Determine the [x, y] coordinate at the center of the cell enclosing the given text.  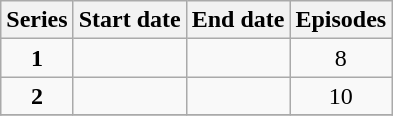
8 [341, 58]
Episodes [341, 20]
Series [37, 20]
End date [238, 20]
Start date [130, 20]
2 [37, 96]
10 [341, 96]
1 [37, 58]
